Search for the cell housing the specified text and yield its (x, y) center coordinate. 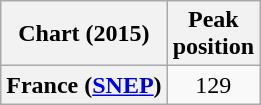
France (SNEP) (84, 85)
129 (213, 85)
Peakposition (213, 34)
Chart (2015) (84, 34)
